For the text-containing cell, return its midpoint in (X, Y) coordinate format. 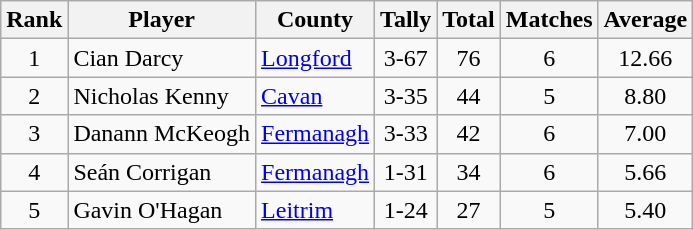
8.80 (646, 96)
Cian Darcy (162, 58)
12.66 (646, 58)
Nicholas Kenny (162, 96)
Leitrim (316, 210)
Cavan (316, 96)
Seán Corrigan (162, 172)
44 (469, 96)
34 (469, 172)
Gavin O'Hagan (162, 210)
5.66 (646, 172)
42 (469, 134)
Total (469, 20)
Danann McKeogh (162, 134)
Longford (316, 58)
7.00 (646, 134)
3-33 (406, 134)
2 (34, 96)
1-31 (406, 172)
4 (34, 172)
3-35 (406, 96)
1 (34, 58)
Average (646, 20)
County (316, 20)
Tally (406, 20)
27 (469, 210)
5.40 (646, 210)
Player (162, 20)
3 (34, 134)
3-67 (406, 58)
Rank (34, 20)
1-24 (406, 210)
76 (469, 58)
Matches (549, 20)
